Pinpoint the cell where the given text exists, returning its (X, Y) midpoint coordinate. 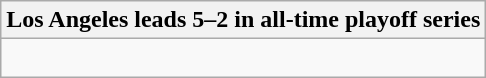
Los Angeles leads 5–2 in all-time playoff series (244, 20)
